Return the (X, Y) coordinate for the center point of the cell that contains the specified text.  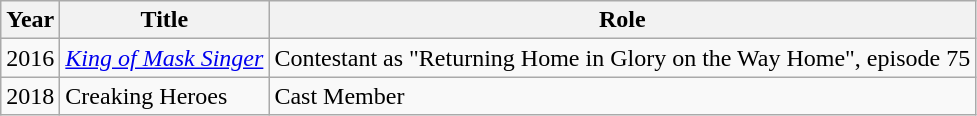
Creaking Heroes (164, 96)
Year (30, 20)
Title (164, 20)
Contestant as "Returning Home in Glory on the Way Home", episode 75 (622, 58)
2018 (30, 96)
King of Mask Singer (164, 58)
Cast Member (622, 96)
Role (622, 20)
2016 (30, 58)
